Search for the cell housing the specified text and yield its [X, Y] center coordinate. 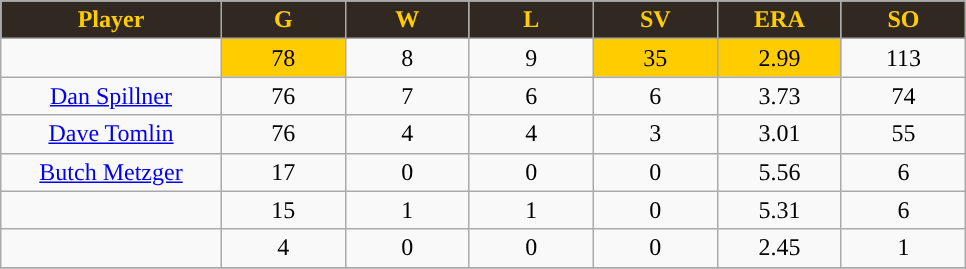
9 [531, 58]
SV [655, 20]
3.01 [779, 134]
W [407, 20]
15 [283, 210]
7 [407, 96]
55 [903, 134]
74 [903, 96]
35 [655, 58]
78 [283, 58]
113 [903, 58]
G [283, 20]
Player [111, 20]
Butch Metzger [111, 172]
2.99 [779, 58]
17 [283, 172]
2.45 [779, 248]
ERA [779, 20]
SO [903, 20]
L [531, 20]
5.56 [779, 172]
8 [407, 58]
5.31 [779, 210]
3.73 [779, 96]
Dan Spillner [111, 96]
3 [655, 134]
Dave Tomlin [111, 134]
